Output the [x, y] coordinate of the center of the cell containing the given text.  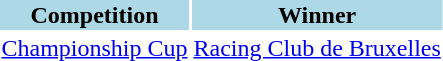
Winner [317, 15]
Competition [94, 15]
